Extract the (X, Y) coordinate from the center of the cell holding the provided text.  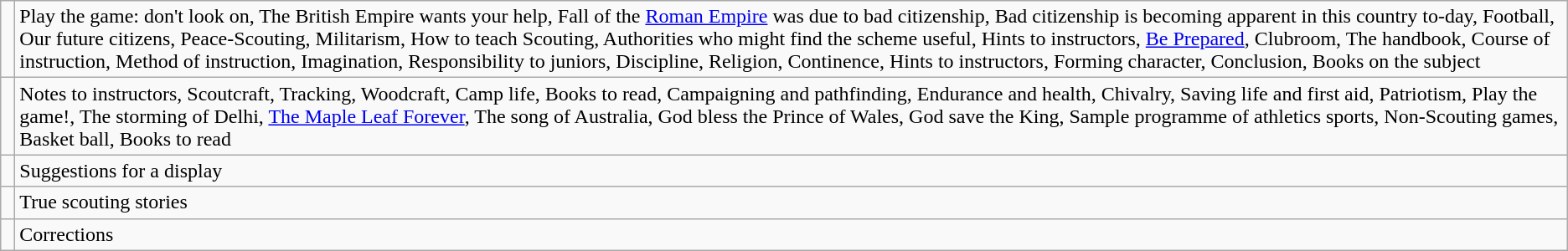
True scouting stories (791, 202)
Corrections (791, 234)
Suggestions for a display (791, 171)
